Search for the cell housing the specified text and yield its (X, Y) center coordinate. 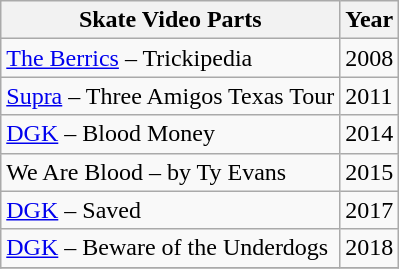
2017 (370, 210)
2018 (370, 248)
DGK – Blood Money (170, 134)
DGK – Beware of the Underdogs (170, 248)
DGK – Saved (170, 210)
2008 (370, 58)
2014 (370, 134)
2015 (370, 172)
Supra – Three Amigos Texas Tour (170, 96)
Skate Video Parts (170, 20)
2011 (370, 96)
Year (370, 20)
The Berrics – Trickipedia (170, 58)
We Are Blood – by Ty Evans (170, 172)
